Search for the cell housing the specified text and yield its (x, y) center coordinate. 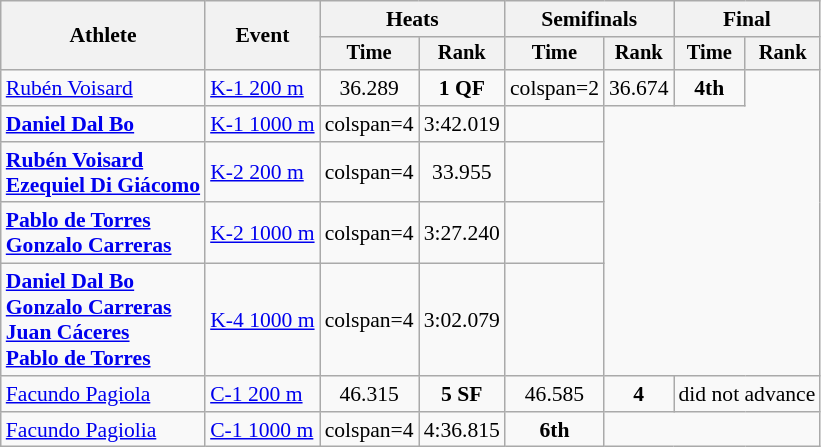
K-1 1000 m (262, 124)
3:02.079 (462, 320)
Pablo de TorresGonzalo Carreras (103, 234)
did not advance (748, 394)
Rubén Voisard (103, 88)
36.674 (638, 88)
Athlete (103, 36)
1 QF (462, 88)
5 SF (462, 394)
4th (710, 88)
Event (262, 36)
3:27.240 (462, 234)
K-2 1000 m (262, 234)
4 (638, 394)
Facundo Pagiola (103, 394)
36.289 (370, 88)
Heats (412, 19)
Rubén VoisardEzequiel Di Giácomo (103, 172)
33.955 (462, 172)
colspan=2 (554, 88)
C-1 200 m (262, 394)
Daniel Dal Bo (103, 124)
Final (748, 19)
46.585 (554, 394)
K-1 200 m (262, 88)
Semifinals (590, 19)
K-2 200 m (262, 172)
3:42.019 (462, 124)
46.315 (370, 394)
Daniel Dal BoGonzalo CarrerasJuan CáceresPablo de Torres (103, 320)
K-4 1000 m (262, 320)
